Extract the [x, y] coordinate from the center of the cell holding the provided text.  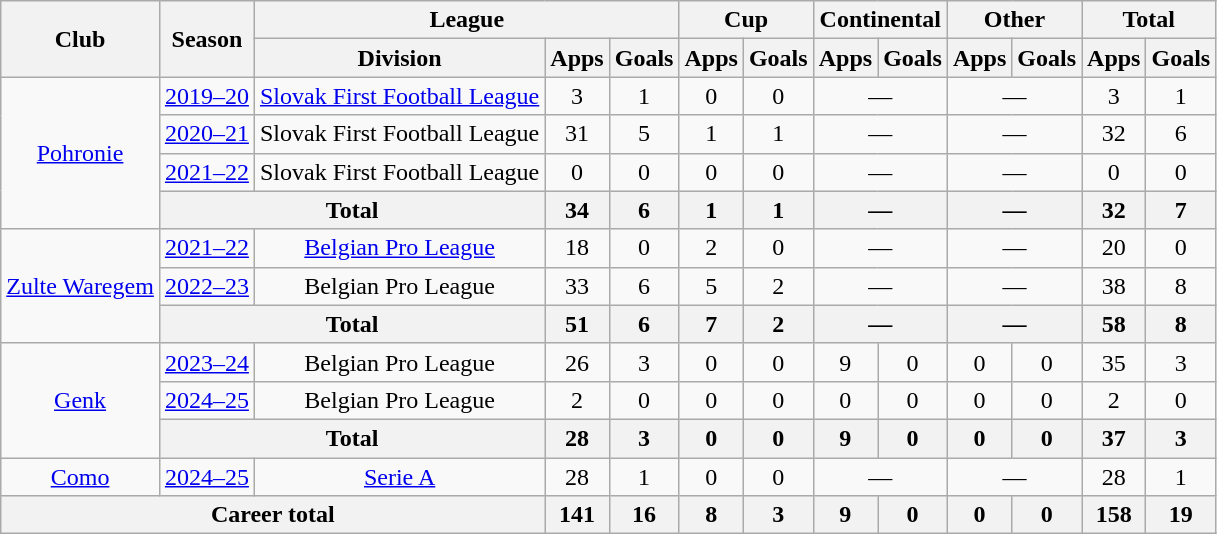
31 [577, 134]
Como [80, 477]
2019–20 [206, 96]
158 [1114, 515]
Serie A [399, 477]
League [466, 20]
51 [577, 324]
34 [577, 210]
2020–21 [206, 134]
16 [644, 515]
Other [1014, 20]
18 [577, 248]
2022–23 [206, 286]
33 [577, 286]
Season [206, 39]
Continental [880, 20]
Genk [80, 400]
141 [577, 515]
Pohronie [80, 153]
37 [1114, 438]
Career total [273, 515]
Division [399, 58]
Club [80, 39]
35 [1114, 362]
58 [1114, 324]
Zulte Waregem [80, 286]
38 [1114, 286]
20 [1114, 248]
Cup [746, 20]
19 [1181, 515]
26 [577, 362]
2023–24 [206, 362]
